Pinpoint the cell where the given text exists, returning its (X, Y) midpoint coordinate. 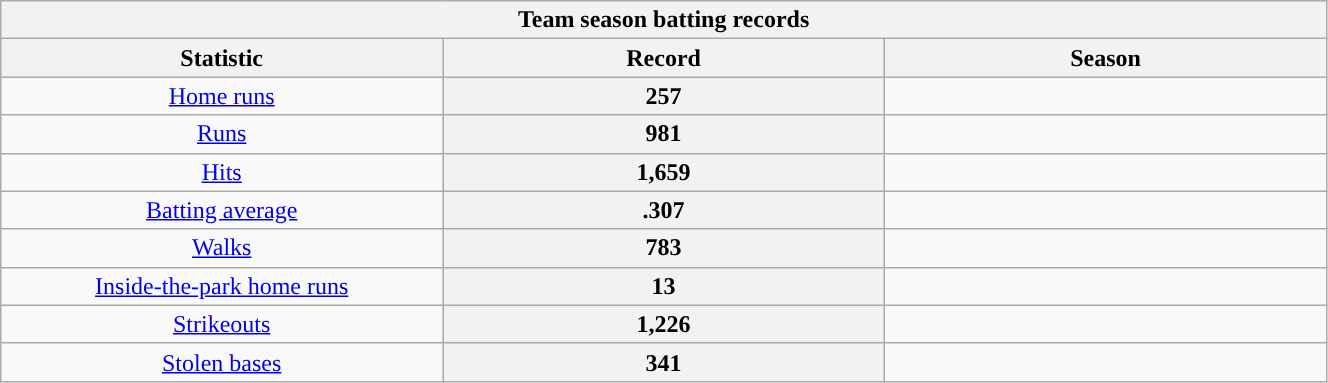
783 (664, 248)
Record (664, 58)
Statistic (222, 58)
Home runs (222, 96)
Batting average (222, 210)
Team season batting records (664, 20)
Hits (222, 172)
1,226 (664, 324)
Walks (222, 248)
341 (664, 362)
Inside-the-park home runs (222, 286)
Runs (222, 134)
Strikeouts (222, 324)
1,659 (664, 172)
981 (664, 134)
257 (664, 96)
Season (1106, 58)
Stolen bases (222, 362)
13 (664, 286)
.307 (664, 210)
